Output the [X, Y] coordinate of the center of the cell containing the given text.  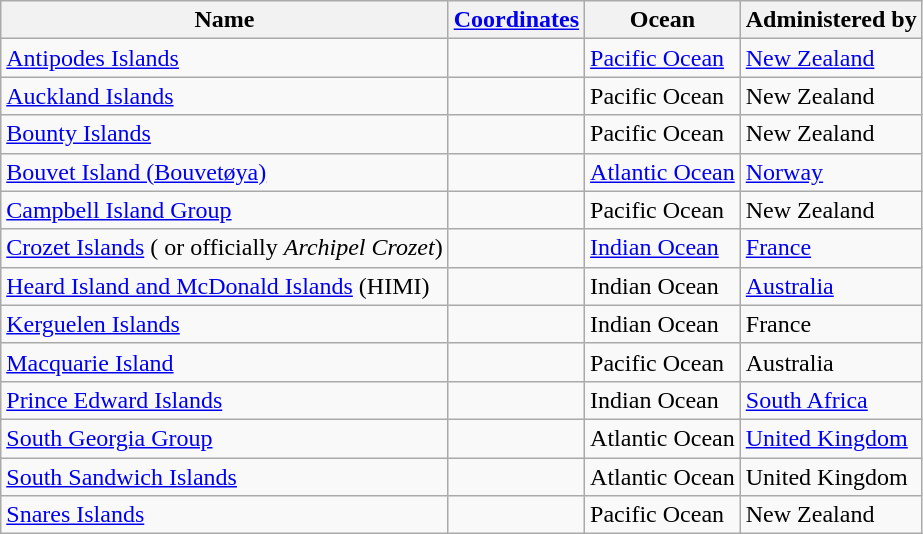
Crozet Islands ( or officially Archipel Crozet) [224, 248]
South Africa [831, 400]
Snares Islands [224, 515]
Heard Island and McDonald Islands (HIMI) [224, 286]
Norway [831, 172]
Macquarie Island [224, 362]
Coordinates [516, 20]
Kerguelen Islands [224, 324]
South Sandwich Islands [224, 477]
Antipodes Islands [224, 58]
Auckland Islands [224, 96]
Bounty Islands [224, 134]
Bouvet Island (Bouvetøya) [224, 172]
South Georgia Group [224, 438]
Ocean [663, 20]
Administered by [831, 20]
Name [224, 20]
Campbell Island Group [224, 210]
Prince Edward Islands [224, 400]
